Detect which cell encompasses the target text, then output its (x, y) center coordinate. 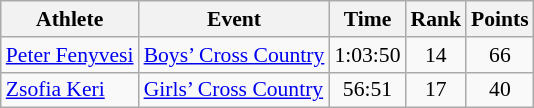
14 (436, 55)
56:51 (367, 90)
Event (234, 19)
Girls’ Cross Country (234, 90)
17 (436, 90)
1:03:50 (367, 55)
Time (367, 19)
Rank (436, 19)
Boys’ Cross Country (234, 55)
Zsofia Keri (70, 90)
Athlete (70, 19)
66 (500, 55)
Points (500, 19)
Peter Fenyvesi (70, 55)
40 (500, 90)
